Return the [X, Y] coordinate for the center point of the cell that contains the specified text.  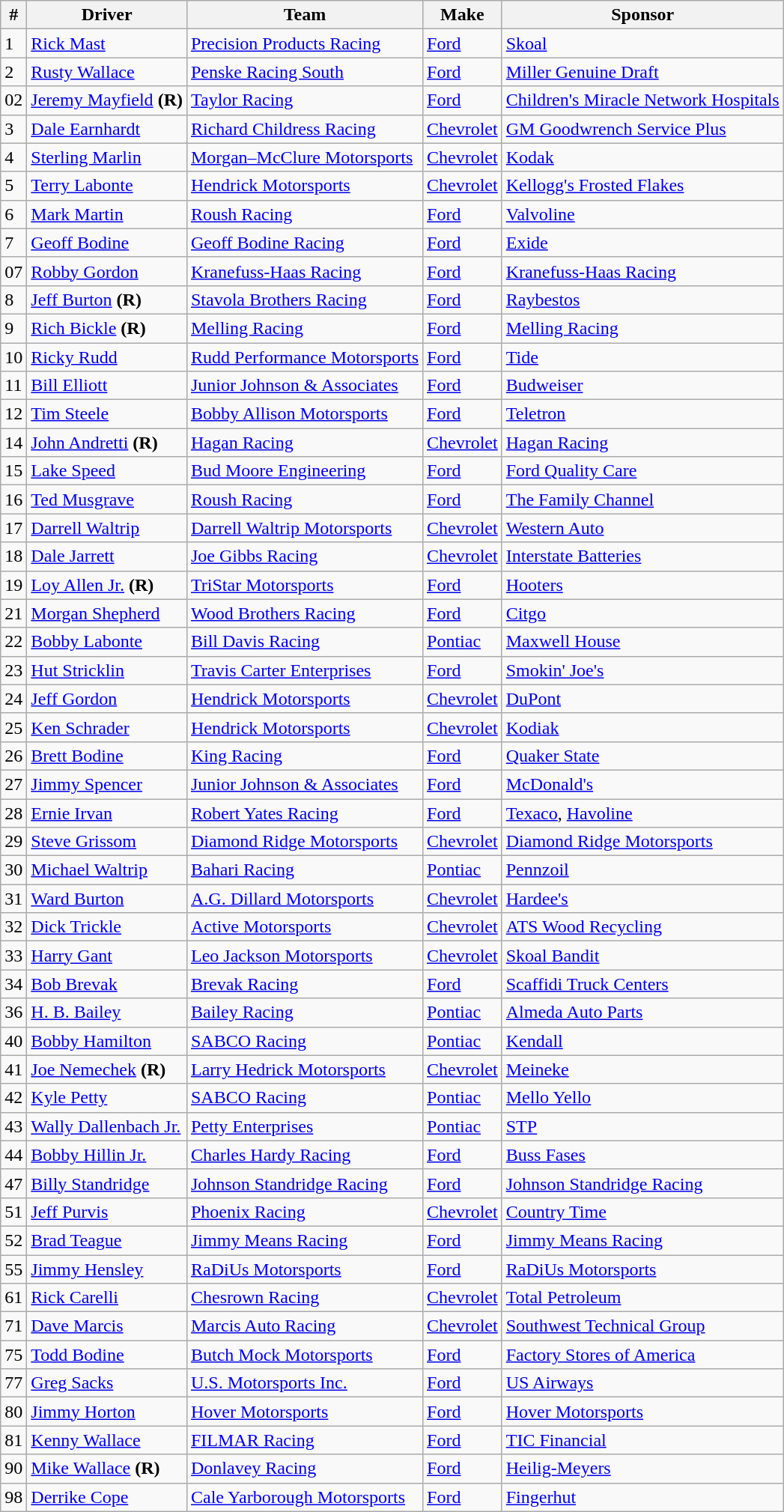
Southwest Technical Group [642, 1326]
11 [13, 386]
15 [13, 471]
Dave Marcis [107, 1326]
52 [13, 1240]
3 [13, 129]
22 [13, 642]
Budweiser [642, 386]
42 [13, 1098]
Brad Teague [107, 1240]
Michael Waltrip [107, 870]
5 [13, 186]
98 [13, 1497]
Jimmy Hensley [107, 1269]
Butch Mock Motorsports [304, 1355]
FILMAR Racing [304, 1440]
Country Time [642, 1212]
Todd Bodine [107, 1355]
Richard Childress Racing [304, 129]
Ernie Irvan [107, 813]
Teletron [642, 414]
Bill Davis Racing [304, 642]
Harry Gant [107, 956]
Jimmy Spencer [107, 784]
81 [13, 1440]
ATS Wood Recycling [642, 927]
12 [13, 414]
Miller Genuine Draft [642, 72]
Kodak [642, 157]
Bud Moore Engineering [304, 471]
Dale Jarrett [107, 556]
Ted Musgrave [107, 500]
DuPont [642, 699]
30 [13, 870]
Lake Speed [107, 471]
6 [13, 214]
Joe Nemechek (R) [107, 1069]
Rudd Performance Motorsports [304, 357]
Brevak Racing [304, 984]
7 [13, 243]
Hooters [642, 585]
The Family Channel [642, 500]
Taylor Racing [304, 100]
Western Auto [642, 528]
Interstate Batteries [642, 556]
Marcis Auto Racing [304, 1326]
36 [13, 1012]
44 [13, 1155]
Dick Trickle [107, 927]
43 [13, 1126]
Factory Stores of America [642, 1355]
Cale Yarborough Motorsports [304, 1497]
Joe Gibbs Racing [304, 556]
14 [13, 443]
18 [13, 556]
34 [13, 984]
Darrell Waltrip [107, 528]
Rick Mast [107, 43]
Ricky Rudd [107, 357]
Make [463, 15]
Driver [107, 15]
Texaco, Havoline [642, 813]
21 [13, 613]
90 [13, 1469]
Team [304, 15]
Ford Quality Care [642, 471]
9 [13, 328]
Rick Carelli [107, 1298]
Tide [642, 357]
Dale Earnhardt [107, 129]
Morgan–McClure Motorsports [304, 157]
2 [13, 72]
Fingerhut [642, 1497]
Jeff Gordon [107, 699]
27 [13, 784]
Almeda Auto Parts [642, 1012]
Bob Brevak [107, 984]
Jeff Burton (R) [107, 300]
Skoal [642, 43]
02 [13, 100]
Ward Burton [107, 899]
32 [13, 927]
Rich Bickle (R) [107, 328]
Smokin' Joe's [642, 670]
Sterling Marlin [107, 157]
Charles Hardy Racing [304, 1155]
Kendall [642, 1041]
19 [13, 585]
25 [13, 727]
Raybestos [642, 300]
Wood Brothers Racing [304, 613]
Active Motorsports [304, 927]
17 [13, 528]
Billy Standridge [107, 1183]
Hut Stricklin [107, 670]
55 [13, 1269]
Maxwell House [642, 642]
Bobby Allison Motorsports [304, 414]
Penske Racing South [304, 72]
Rusty Wallace [107, 72]
Phoenix Racing [304, 1212]
Larry Hedrick Motorsports [304, 1069]
61 [13, 1298]
Geoff Bodine [107, 243]
Total Petroleum [642, 1298]
Buss Fases [642, 1155]
Bobby Hillin Jr. [107, 1155]
Steve Grissom [107, 842]
Travis Carter Enterprises [304, 670]
Jeremy Mayfield (R) [107, 100]
Bahari Racing [304, 870]
51 [13, 1212]
31 [13, 899]
Leo Jackson Motorsports [304, 956]
# [13, 15]
Bill Elliott [107, 386]
Pennzoil [642, 870]
Derrike Cope [107, 1497]
16 [13, 500]
8 [13, 300]
Heilig-Meyers [642, 1469]
Ken Schrader [107, 727]
47 [13, 1183]
Bobby Hamilton [107, 1041]
Meineke [642, 1069]
Morgan Shepherd [107, 613]
Greg Sacks [107, 1383]
23 [13, 670]
29 [13, 842]
28 [13, 813]
Robby Gordon [107, 271]
40 [13, 1041]
Kyle Petty [107, 1098]
Robert Yates Racing [304, 813]
Exide [642, 243]
07 [13, 271]
Citgo [642, 613]
Bobby Labonte [107, 642]
John Andretti (R) [107, 443]
King Racing [304, 756]
Kenny Wallace [107, 1440]
4 [13, 157]
TIC Financial [642, 1440]
77 [13, 1383]
Darrell Waltrip Motorsports [304, 528]
Hardee's [642, 899]
Precision Products Racing [304, 43]
Kodiak [642, 727]
41 [13, 1069]
Stavola Brothers Racing [304, 300]
Geoff Bodine Racing [304, 243]
Petty Enterprises [304, 1126]
Terry Labonte [107, 186]
STP [642, 1126]
Jimmy Horton [107, 1412]
Chesrown Racing [304, 1298]
1 [13, 43]
24 [13, 699]
10 [13, 357]
Bailey Racing [304, 1012]
US Airways [642, 1383]
26 [13, 756]
75 [13, 1355]
Valvoline [642, 214]
71 [13, 1326]
Wally Dallenbach Jr. [107, 1126]
Kellogg's Frosted Flakes [642, 186]
Sponsor [642, 15]
Mark Martin [107, 214]
Mike Wallace (R) [107, 1469]
Quaker State [642, 756]
80 [13, 1412]
Mello Yello [642, 1098]
Tim Steele [107, 414]
McDonald's [642, 784]
33 [13, 956]
H. B. Bailey [107, 1012]
Skoal Bandit [642, 956]
Scaffidi Truck Centers [642, 984]
Brett Bodine [107, 756]
TriStar Motorsports [304, 585]
Loy Allen Jr. (R) [107, 585]
A.G. Dillard Motorsports [304, 899]
Jeff Purvis [107, 1212]
GM Goodwrench Service Plus [642, 129]
U.S. Motorsports Inc. [304, 1383]
Donlavey Racing [304, 1469]
Children's Miracle Network Hospitals [642, 100]
